Pinpoint the cell where the given text exists, returning its (x, y) midpoint coordinate. 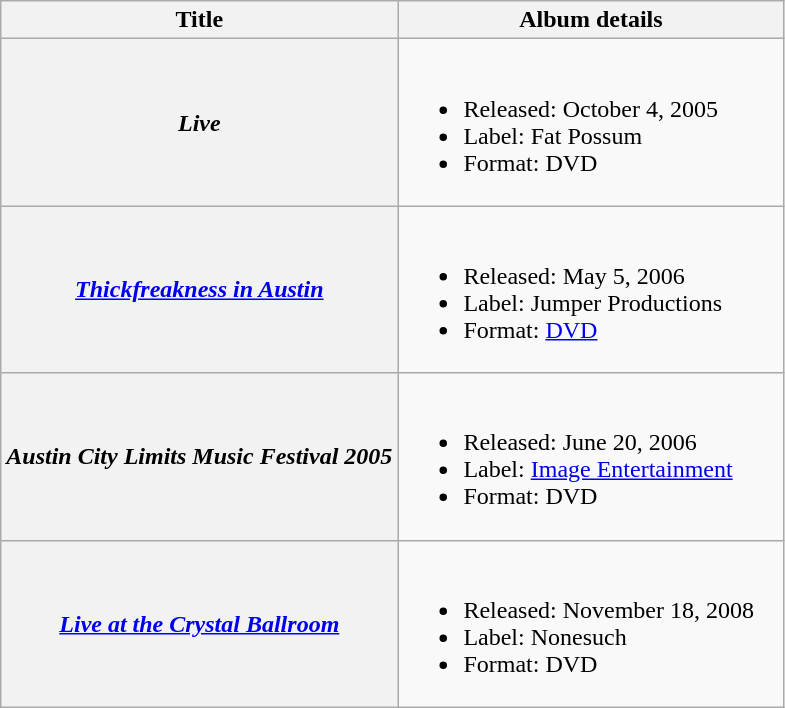
Released: May 5, 2006Label: Jumper ProductionsFormat: DVD (591, 290)
Album details (591, 20)
Thickfreakness in Austin (200, 290)
Austin City Limits Music Festival 2005 (200, 456)
Live (200, 122)
Released: November 18, 2008Label: NonesuchFormat: DVD (591, 624)
Title (200, 20)
Released: October 4, 2005Label: Fat PossumFormat: DVD (591, 122)
Live at the Crystal Ballroom (200, 624)
Released: June 20, 2006Label: Image EntertainmentFormat: DVD (591, 456)
